Find where the given text appears and provide that cell's center as (X, Y) coordinate. 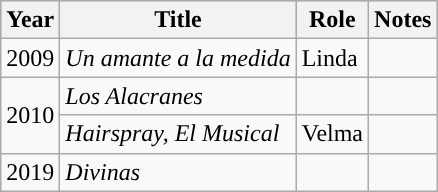
2019 (30, 172)
2009 (30, 58)
Title (178, 20)
2010 (30, 115)
Velma (332, 134)
Hairspray, El Musical (178, 134)
Linda (332, 58)
Un amante a la medida (178, 58)
Notes (403, 20)
Year (30, 20)
Divinas (178, 172)
Role (332, 20)
Los Alacranes (178, 96)
